Pinpoint the cell where the given text exists, returning its (X, Y) midpoint coordinate. 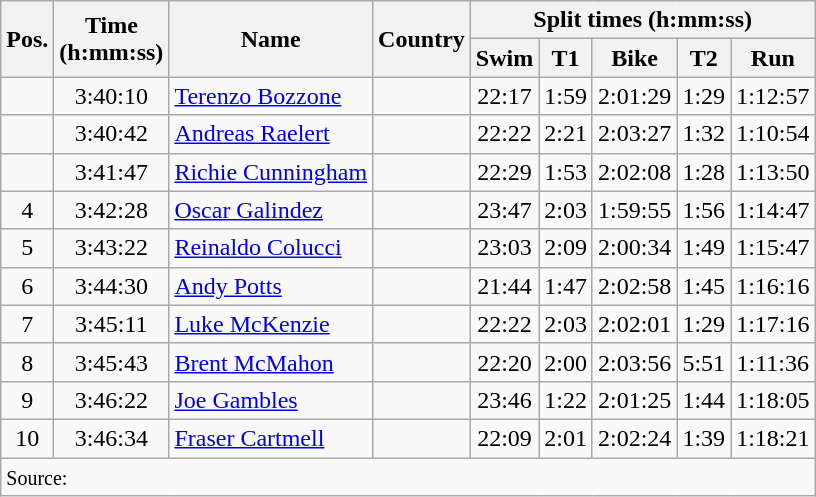
1:15:47 (773, 248)
8 (28, 362)
23:46 (504, 400)
5 (28, 248)
T2 (704, 58)
5:51 (704, 362)
2:09 (566, 248)
2:03:56 (634, 362)
1:44 (704, 400)
1:45 (704, 286)
Joe Gambles (271, 400)
Country (422, 39)
2:02:01 (634, 324)
Andy Potts (271, 286)
4 (28, 210)
Brent McMahon (271, 362)
3:46:22 (112, 400)
1:22 (566, 400)
2:01 (566, 438)
3:42:28 (112, 210)
22:17 (504, 96)
3:41:47 (112, 172)
Oscar Galindez (271, 210)
Andreas Raelert (271, 134)
1:59:55 (634, 210)
22:29 (504, 172)
1:17:16 (773, 324)
1:11:36 (773, 362)
9 (28, 400)
Bike (634, 58)
22:20 (504, 362)
10 (28, 438)
Split times (h:mm:ss) (642, 20)
Terenzo Bozzone (271, 96)
1:59 (566, 96)
1:39 (704, 438)
Luke McKenzie (271, 324)
1:56 (704, 210)
1:18:05 (773, 400)
1:53 (566, 172)
Time(h:mm:ss) (112, 39)
1:16:16 (773, 286)
2:03:27 (634, 134)
6 (28, 286)
T1 (566, 58)
1:10:54 (773, 134)
Pos. (28, 39)
1:13:50 (773, 172)
Fraser Cartmell (271, 438)
1:12:57 (773, 96)
1:28 (704, 172)
Swim (504, 58)
Richie Cunningham (271, 172)
23:03 (504, 248)
2:01:29 (634, 96)
3:44:30 (112, 286)
1:47 (566, 286)
21:44 (504, 286)
2:01:25 (634, 400)
Reinaldo Colucci (271, 248)
2:21 (566, 134)
2:02:58 (634, 286)
Name (271, 39)
3:45:11 (112, 324)
1:49 (704, 248)
2:00 (566, 362)
3:40:42 (112, 134)
1:18:21 (773, 438)
3:40:10 (112, 96)
22:09 (504, 438)
2:02:08 (634, 172)
3:43:22 (112, 248)
2:00:34 (634, 248)
2:02:24 (634, 438)
1:32 (704, 134)
1:14:47 (773, 210)
Run (773, 58)
23:47 (504, 210)
3:46:34 (112, 438)
7 (28, 324)
Source: (408, 477)
3:45:43 (112, 362)
